Determine the (x, y) coordinate at the center of the cell enclosing the given text.  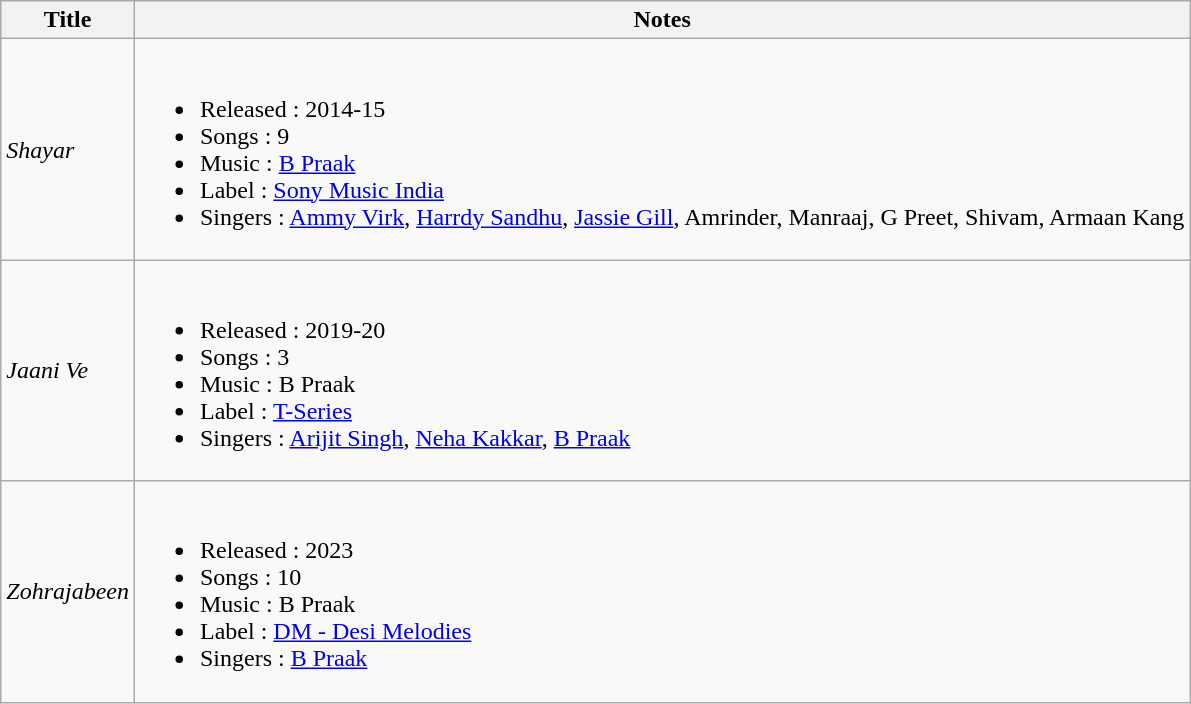
Shayar (68, 150)
Released : 2019-20Songs : 3Music : B PraakLabel : T-SeriesSingers : Arijit Singh, Neha Kakkar, B Praak (662, 370)
Title (68, 20)
Released : 2023Songs : 10Music : B PraakLabel : DM - Desi MelodiesSingers : B Praak (662, 592)
Zohrajabeen (68, 592)
Jaani Ve (68, 370)
Notes (662, 20)
